Determine the [x, y] coordinate at the center of the cell enclosing the given text.  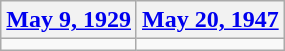
May 20, 1947 [210, 20]
May 9, 1929 [69, 20]
